Return the (x, y) coordinate for the center point of the cell that contains the specified text.  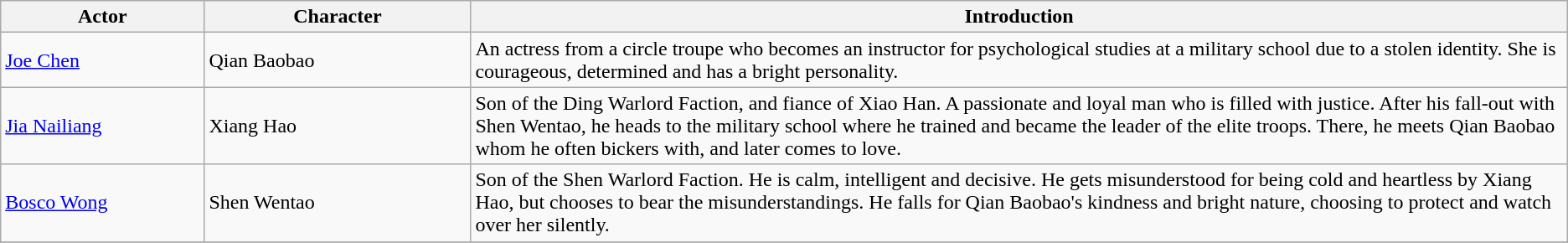
Jia Nailiang (102, 126)
Xiang Hao (338, 126)
Bosco Wong (102, 203)
Introduction (1019, 17)
Actor (102, 17)
Shen Wentao (338, 203)
Qian Baobao (338, 60)
Joe Chen (102, 60)
Character (338, 17)
